Locate the cell with the specified text and output its [x, y] center coordinate. 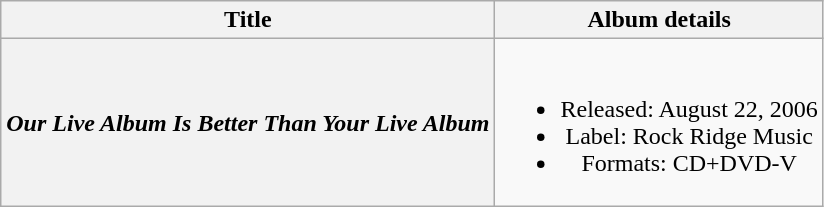
Released: August 22, 2006Label: Rock Ridge MusicFormats: CD+DVD-V [659, 122]
Our Live Album Is Better Than Your Live Album [248, 122]
Title [248, 20]
Album details [659, 20]
